Identify which cell holds the provided text, then report its [X, Y] central coordinate. 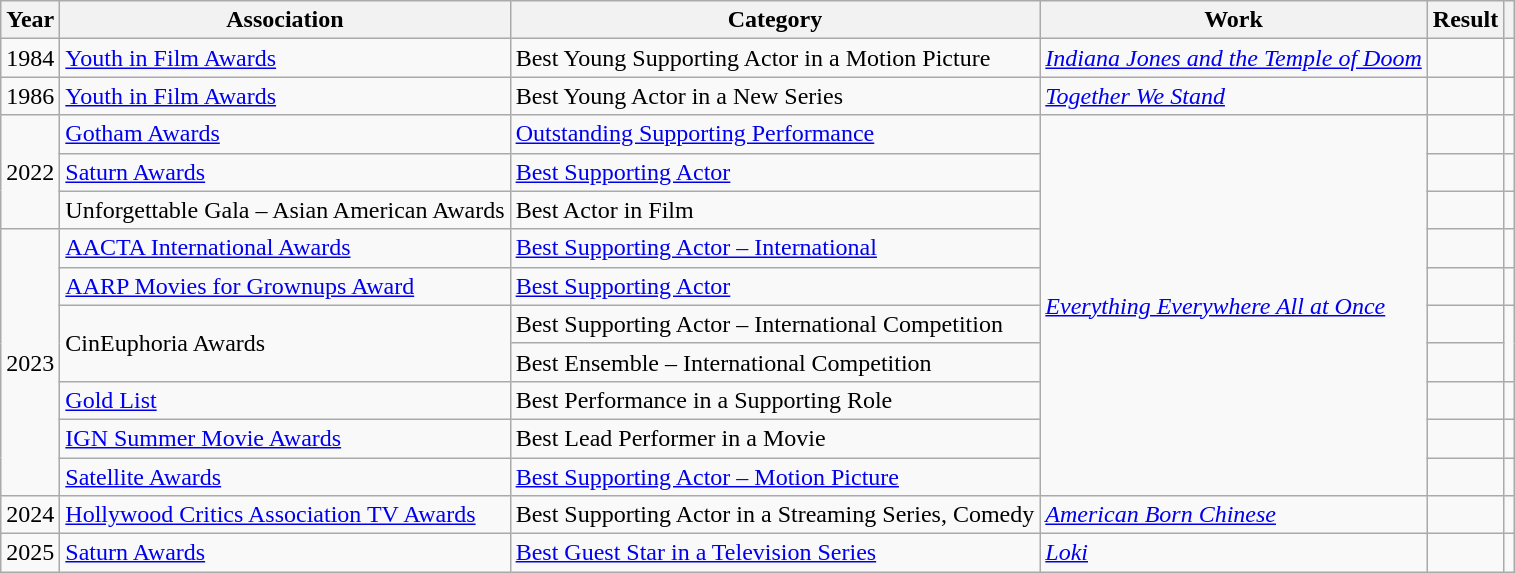
Best Supporting Actor in a Streaming Series, Comedy [775, 515]
CinEuphoria Awards [285, 343]
American Born Chinese [1234, 515]
Best Supporting Actor – International [775, 248]
2024 [30, 515]
Best Actor in Film [775, 210]
2023 [30, 362]
Loki [1234, 553]
Indiana Jones and the Temple of Doom [1234, 58]
Satellite Awards [285, 477]
1984 [30, 58]
Association [285, 20]
Outstanding Supporting Performance [775, 134]
Hollywood Critics Association TV Awards [285, 515]
AACTA International Awards [285, 248]
Gold List [285, 400]
Unforgettable Gala – Asian American Awards [285, 210]
Everything Everywhere All at Once [1234, 306]
Best Ensemble – International Competition [775, 362]
Best Supporting Actor – Motion Picture [775, 477]
IGN Summer Movie Awards [285, 438]
Best Lead Performer in a Movie [775, 438]
1986 [30, 96]
2025 [30, 553]
Work [1234, 20]
Best Young Supporting Actor in a Motion Picture [775, 58]
2022 [30, 172]
Gotham Awards [285, 134]
Together We Stand [1234, 96]
Year [30, 20]
Best Young Actor in a New Series [775, 96]
Result [1465, 20]
Best Guest Star in a Television Series [775, 553]
AARP Movies for Grownups Award [285, 286]
Category [775, 20]
Best Performance in a Supporting Role [775, 400]
Best Supporting Actor – International Competition [775, 324]
